Output the (X, Y) coordinate of the center of the cell containing the given text.  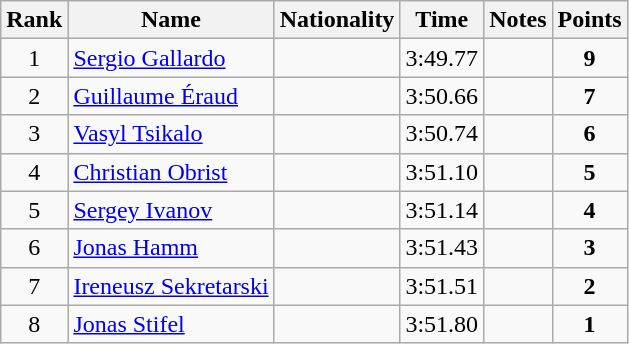
Sergio Gallardo (171, 58)
Christian Obrist (171, 172)
3:51.51 (442, 286)
Points (590, 20)
Rank (34, 20)
Sergey Ivanov (171, 210)
3:50.74 (442, 134)
9 (590, 58)
3:50.66 (442, 96)
Vasyl Tsikalo (171, 134)
3:51.10 (442, 172)
Name (171, 20)
3:51.14 (442, 210)
Guillaume Éraud (171, 96)
3:51.80 (442, 324)
Time (442, 20)
Ireneusz Sekretarski (171, 286)
Jonas Hamm (171, 248)
3:51.43 (442, 248)
Notes (518, 20)
3:49.77 (442, 58)
Jonas Stifel (171, 324)
Nationality (337, 20)
8 (34, 324)
